Capture the cell that displays the provided text and extract its [X, Y] central coordinate. 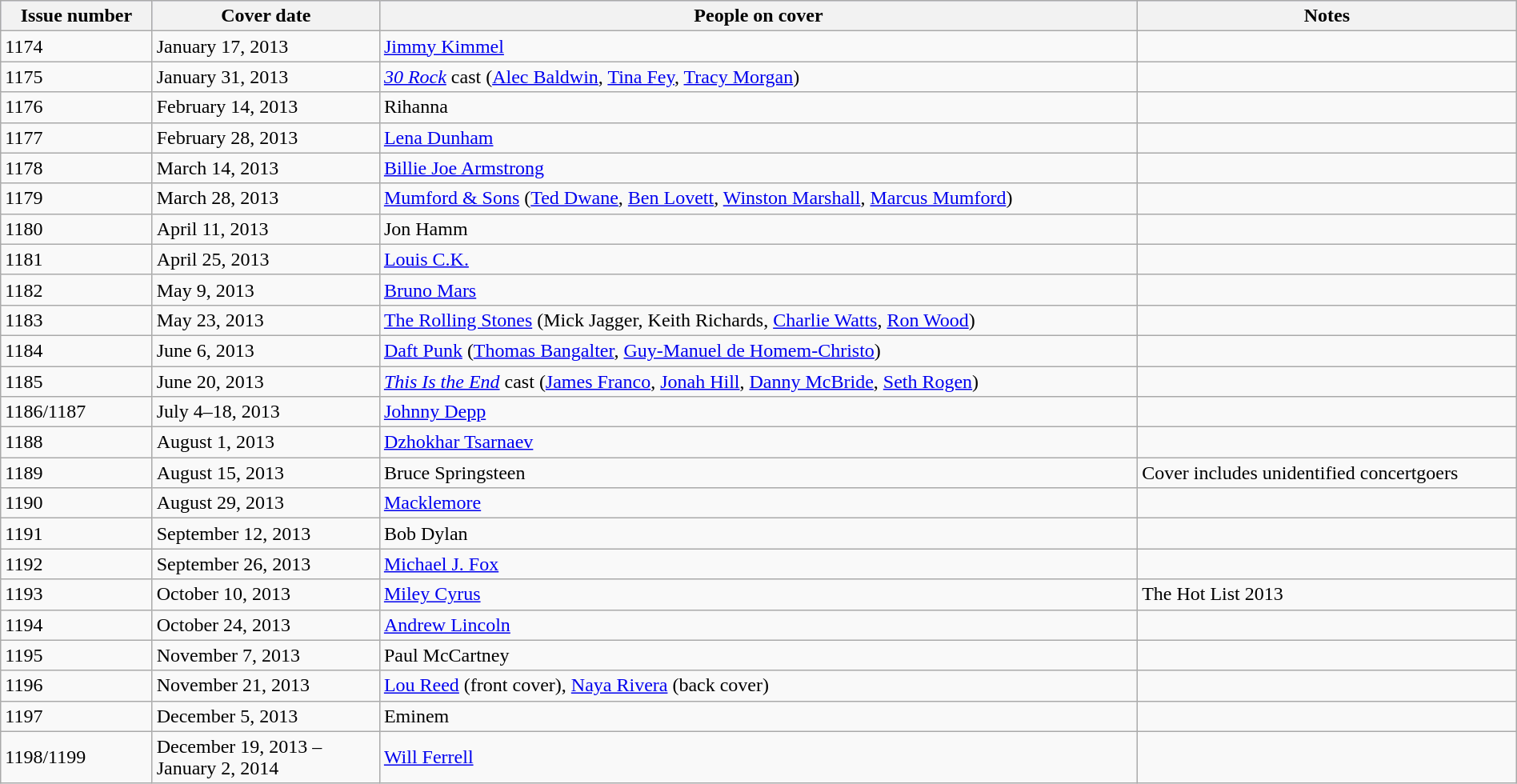
June 6, 2013 [266, 350]
1180 [77, 229]
October 10, 2013 [266, 594]
Macklemore [758, 503]
Rihanna [758, 107]
Bruce Springsteen [758, 473]
Eminem [758, 716]
Daft Punk (Thomas Bangalter, Guy-Manuel de Homem-Christo) [758, 350]
The Rolling Stones (Mick Jagger, Keith Richards, Charlie Watts, Ron Wood) [758, 320]
October 24, 2013 [266, 625]
This Is the End cast (James Franco, Jonah Hill, Danny McBride, Seth Rogen) [758, 382]
1195 [77, 655]
December 19, 2013 – January 2, 2014 [266, 757]
November 7, 2013 [266, 655]
September 12, 2013 [266, 534]
January 31, 2013 [266, 77]
December 5, 2013 [266, 716]
1185 [77, 382]
1191 [77, 534]
1174 [77, 46]
1178 [77, 168]
30 Rock cast (Alec Baldwin, Tina Fey, Tracy Morgan) [758, 77]
Louis C.K. [758, 259]
1192 [77, 564]
August 29, 2013 [266, 503]
Andrew Lincoln [758, 625]
Mumford & Sons (Ted Dwane, Ben Lovett, Winston Marshall, Marcus Mumford) [758, 198]
1183 [77, 320]
April 11, 2013 [266, 229]
Michael J. Fox [758, 564]
Bob Dylan [758, 534]
1190 [77, 503]
1181 [77, 259]
May 9, 2013 [266, 290]
Lena Dunham [758, 138]
1197 [77, 716]
1189 [77, 473]
Cover date [266, 16]
Bruno Mars [758, 290]
1188 [77, 442]
November 21, 2013 [266, 686]
1179 [77, 198]
1194 [77, 625]
Jon Hamm [758, 229]
September 26, 2013 [266, 564]
Billie Joe Armstrong [758, 168]
March 28, 2013 [266, 198]
The Hot List 2013 [1327, 594]
People on cover [758, 16]
Miley Cyrus [758, 594]
March 14, 2013 [266, 168]
1177 [77, 138]
July 4–18, 2013 [266, 412]
Johnny Depp [758, 412]
1193 [77, 594]
Will Ferrell [758, 757]
April 25, 2013 [266, 259]
January 17, 2013 [266, 46]
1175 [77, 77]
1196 [77, 686]
1182 [77, 290]
Dzhokhar Tsarnaev [758, 442]
February 28, 2013 [266, 138]
Notes [1327, 16]
1184 [77, 350]
Paul McCartney [758, 655]
1176 [77, 107]
February 14, 2013 [266, 107]
Jimmy Kimmel [758, 46]
June 20, 2013 [266, 382]
Lou Reed (front cover), Naya Rivera (back cover) [758, 686]
1186/1187 [77, 412]
May 23, 2013 [266, 320]
August 1, 2013 [266, 442]
Issue number [77, 16]
August 15, 2013 [266, 473]
1198/1199 [77, 757]
Cover includes unidentified concertgoers [1327, 473]
